Locate the cell with the specified text and output its (x, y) center coordinate. 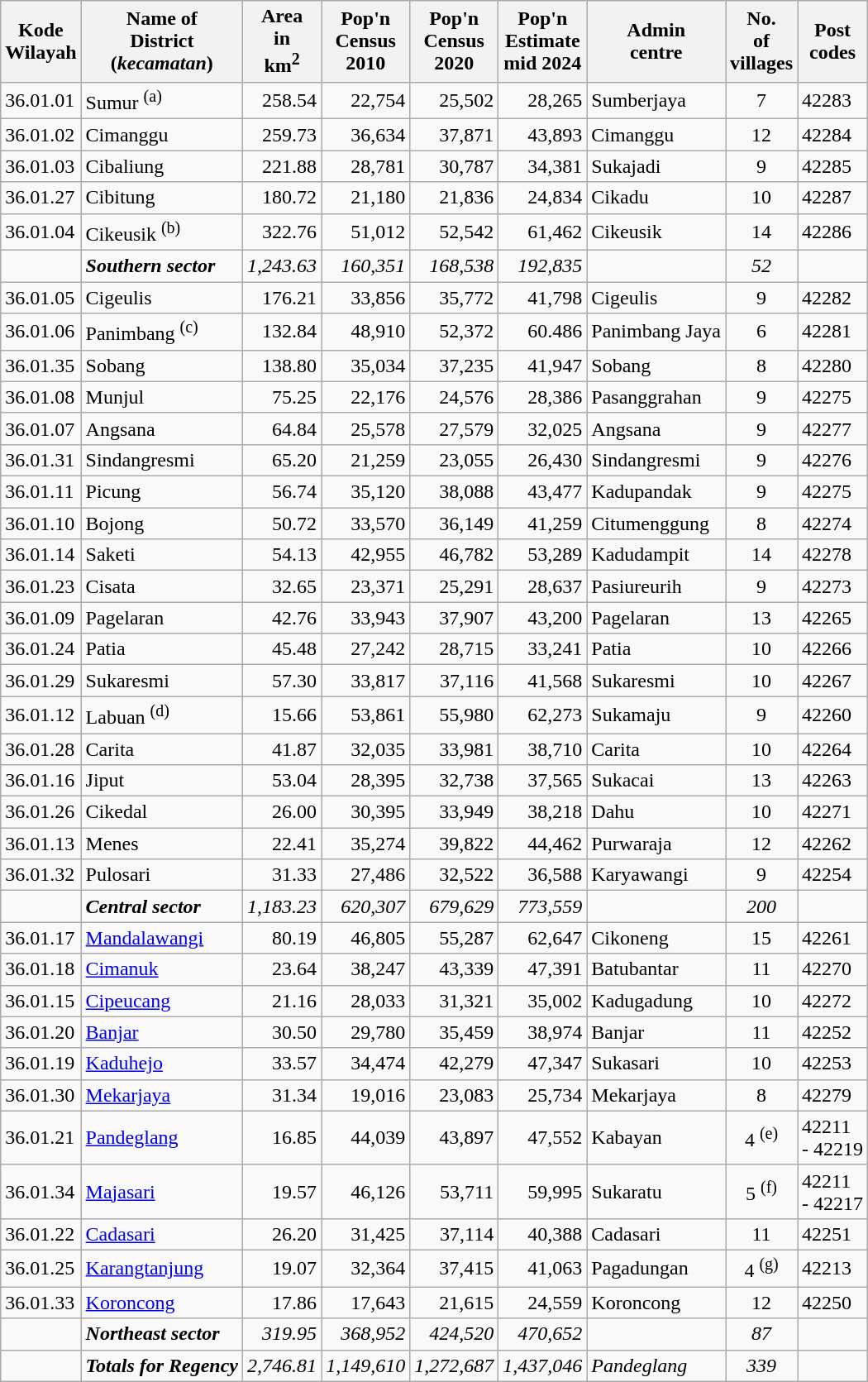
Northeast sector (162, 1334)
38,218 (542, 812)
23.64 (283, 969)
620,307 (365, 906)
Admincentre (656, 41)
21,615 (455, 1303)
Kaduhejo (162, 1064)
36.01.17 (41, 938)
5 (f) (762, 1191)
32,522 (455, 875)
36,149 (455, 524)
80.19 (283, 938)
43,897 (455, 1138)
53.04 (283, 781)
Kabayan (656, 1138)
42270 (833, 969)
40,388 (542, 1234)
34,474 (365, 1064)
Sukasari (656, 1064)
42211- 42217 (833, 1191)
23,083 (455, 1095)
54.13 (283, 555)
37,116 (455, 681)
55,287 (455, 938)
138.80 (283, 366)
32.65 (283, 586)
2,746.81 (283, 1365)
28,386 (542, 397)
60.486 (542, 332)
Cikeusik (b) (162, 232)
36.01.31 (41, 460)
42262 (833, 844)
26.00 (283, 812)
41,798 (542, 298)
773,559 (542, 906)
132.84 (283, 332)
53,289 (542, 555)
36.01.07 (41, 428)
33,241 (542, 649)
1,243.63 (283, 266)
43,339 (455, 969)
42276 (833, 460)
38,247 (365, 969)
41,259 (542, 524)
42250 (833, 1303)
33,856 (365, 298)
27,486 (365, 875)
44,039 (365, 1138)
32,025 (542, 428)
22.41 (283, 844)
47,552 (542, 1138)
42274 (833, 524)
192,835 (542, 266)
42282 (833, 298)
42281 (833, 332)
36.01.35 (41, 366)
Cibitung (162, 198)
Central sector (162, 906)
Sukajadi (656, 166)
28,033 (365, 1001)
42284 (833, 135)
36.01.11 (41, 492)
30.50 (283, 1032)
37,871 (455, 135)
75.25 (283, 397)
19.57 (283, 1191)
36.01.09 (41, 618)
37,415 (455, 1269)
679,629 (455, 906)
Munjul (162, 397)
26,430 (542, 460)
Batubantar (656, 969)
26.20 (283, 1234)
Pasanggrahan (656, 397)
38,974 (542, 1032)
36.01.16 (41, 781)
4 (e) (762, 1138)
Menes (162, 844)
15.66 (283, 715)
1,272,687 (455, 1365)
57.30 (283, 681)
29,780 (365, 1032)
42279 (833, 1095)
32,035 (365, 749)
258.54 (283, 101)
15 (762, 938)
Picung (162, 492)
221.88 (283, 166)
25,502 (455, 101)
36.01.01 (41, 101)
51,012 (365, 232)
42273 (833, 586)
42260 (833, 715)
35,120 (365, 492)
Cikedal (162, 812)
Pop'nCensus2020 (455, 41)
42278 (833, 555)
30,787 (455, 166)
42280 (833, 366)
Pagadungan (656, 1269)
42271 (833, 812)
42287 (833, 198)
62,273 (542, 715)
36.01.29 (41, 681)
28,395 (365, 781)
39,822 (455, 844)
52,372 (455, 332)
Purwaraja (656, 844)
23,055 (455, 460)
42251 (833, 1234)
28,265 (542, 101)
59,995 (542, 1191)
Cimanuk (162, 969)
Cipeucang (162, 1001)
42252 (833, 1032)
65.20 (283, 460)
Kode Wilayah (41, 41)
41,568 (542, 681)
176.21 (283, 298)
38,088 (455, 492)
180.72 (283, 198)
41,063 (542, 1269)
Cikoneng (656, 938)
36.01.04 (41, 232)
Sumur (a) (162, 101)
424,520 (455, 1334)
Karangtanjung (162, 1269)
Labuan (d) (162, 715)
Cikeusik (656, 232)
168,538 (455, 266)
33,981 (455, 749)
36,634 (365, 135)
Cisata (162, 586)
17,643 (365, 1303)
22,754 (365, 101)
36.01.12 (41, 715)
42264 (833, 749)
35,459 (455, 1032)
36.01.24 (41, 649)
1,149,610 (365, 1365)
1,183.23 (283, 906)
46,126 (365, 1191)
36.01.26 (41, 812)
42285 (833, 166)
32,738 (455, 781)
Kadudampit (656, 555)
7 (762, 101)
6 (762, 332)
23,371 (365, 586)
Dahu (656, 812)
470,652 (542, 1334)
25,734 (542, 1095)
Postcodes (833, 41)
Southern sector (162, 266)
1,437,046 (542, 1365)
36.01.20 (41, 1032)
Karyawangi (656, 875)
42263 (833, 781)
42.76 (283, 618)
53,711 (455, 1191)
36.01.27 (41, 198)
322.76 (283, 232)
33,943 (365, 618)
25,578 (365, 428)
31,321 (455, 1001)
42211- 42219 (833, 1138)
Pop'nEstimatemid 2024 (542, 41)
36.01.34 (41, 1191)
87 (762, 1334)
43,477 (542, 492)
Panimbang (c) (162, 332)
53,861 (365, 715)
52,542 (455, 232)
35,002 (542, 1001)
16.85 (283, 1138)
37,565 (542, 781)
36.01.25 (41, 1269)
35,772 (455, 298)
25,291 (455, 586)
21,259 (365, 460)
42265 (833, 618)
19,016 (365, 1095)
36.01.33 (41, 1303)
Cikadu (656, 198)
41,947 (542, 366)
Sukaratu (656, 1191)
Pulosari (162, 875)
35,034 (365, 366)
Pop'nCensus2010 (365, 41)
48,910 (365, 332)
42254 (833, 875)
368,952 (365, 1334)
22,176 (365, 397)
Totals for Regency (162, 1365)
21.16 (283, 1001)
21,180 (365, 198)
36.01.06 (41, 332)
36.01.22 (41, 1234)
42283 (833, 101)
33,570 (365, 524)
42261 (833, 938)
Majasari (162, 1191)
Cibaliung (162, 166)
4 (g) (762, 1269)
36.01.08 (41, 397)
Name ofDistrict(kecamatan) (162, 41)
200 (762, 906)
36.01.15 (41, 1001)
46,782 (455, 555)
Panimbang Jaya (656, 332)
55,980 (455, 715)
45.48 (283, 649)
36.01.03 (41, 166)
42,955 (365, 555)
Sukamaju (656, 715)
32,364 (365, 1269)
50.72 (283, 524)
339 (762, 1365)
160,351 (365, 266)
27,579 (455, 428)
38,710 (542, 749)
19.07 (283, 1269)
36.01.14 (41, 555)
42286 (833, 232)
64.84 (283, 428)
47,347 (542, 1064)
36.01.23 (41, 586)
28,715 (455, 649)
42277 (833, 428)
35,274 (365, 844)
43,200 (542, 618)
319.95 (283, 1334)
42266 (833, 649)
56.74 (283, 492)
24,834 (542, 198)
Kadugadung (656, 1001)
61,462 (542, 232)
Area in km2 (283, 41)
36,588 (542, 875)
36.01.13 (41, 844)
42213 (833, 1269)
Saketi (162, 555)
24,559 (542, 1303)
37,114 (455, 1234)
28,637 (542, 586)
36.01.32 (41, 875)
47,391 (542, 969)
Mandalawangi (162, 938)
36.01.05 (41, 298)
33.57 (283, 1064)
33,949 (455, 812)
62,647 (542, 938)
21,836 (455, 198)
37,235 (455, 366)
42272 (833, 1001)
31.34 (283, 1095)
30,395 (365, 812)
36.01.21 (41, 1138)
44,462 (542, 844)
46,805 (365, 938)
27,242 (365, 649)
36.01.30 (41, 1095)
42267 (833, 681)
36.01.02 (41, 135)
42,279 (455, 1064)
28,781 (365, 166)
Pasiureurih (656, 586)
31.33 (283, 875)
36.01.10 (41, 524)
42253 (833, 1064)
No. ofvillages (762, 41)
259.73 (283, 135)
Jiput (162, 781)
Kadupandak (656, 492)
Bojong (162, 524)
36.01.28 (41, 749)
31,425 (365, 1234)
36.01.18 (41, 969)
33,817 (365, 681)
Citumenggung (656, 524)
Sumberjaya (656, 101)
Sukacai (656, 781)
41.87 (283, 749)
24,576 (455, 397)
52 (762, 266)
36.01.19 (41, 1064)
17.86 (283, 1303)
43,893 (542, 135)
37,907 (455, 618)
34,381 (542, 166)
